Provide the (X, Y) coordinate of the cell's center where the given text is located.  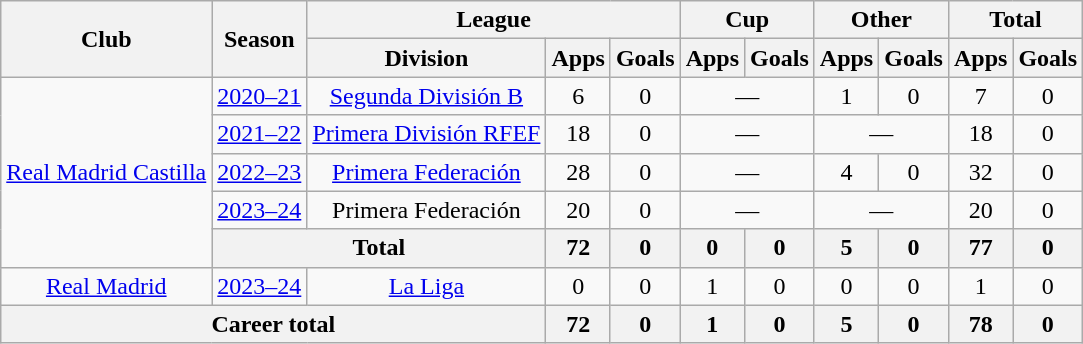
Real Madrid Castilla (106, 172)
Cup (747, 20)
Primera División RFEF (426, 134)
Club (106, 39)
77 (980, 248)
6 (578, 96)
La Liga (426, 286)
7 (980, 96)
2021–22 (260, 134)
32 (980, 172)
Division (426, 58)
78 (980, 324)
Season (260, 39)
Career total (274, 324)
Segunda División B (426, 96)
League (494, 20)
Real Madrid (106, 286)
Other (881, 20)
2022–23 (260, 172)
28 (578, 172)
4 (846, 172)
2020–21 (260, 96)
